Return [X, Y] of the center of cell containing provided text 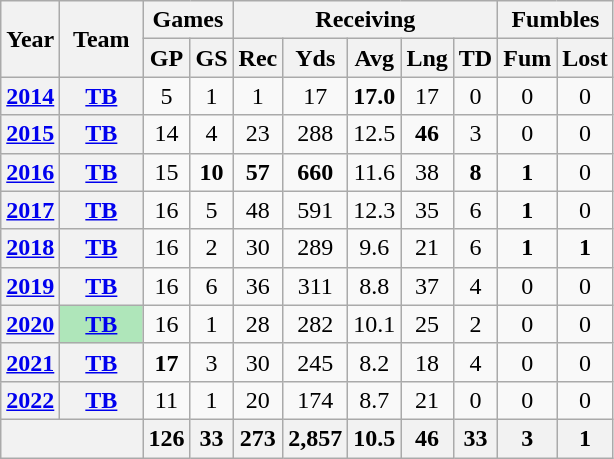
Fum [528, 58]
174 [316, 400]
10 [212, 172]
2018 [30, 248]
126 [166, 438]
20 [258, 400]
25 [427, 324]
28 [258, 324]
10.5 [374, 438]
Avg [374, 58]
Games [188, 20]
18 [427, 362]
591 [316, 210]
GP [166, 58]
245 [316, 362]
15 [166, 172]
35 [427, 210]
9.6 [374, 248]
17.0 [374, 96]
8.2 [374, 362]
273 [258, 438]
36 [258, 286]
311 [316, 286]
660 [316, 172]
Lng [427, 58]
12.5 [374, 134]
8.8 [374, 286]
Fumbles [556, 20]
2017 [30, 210]
GS [212, 58]
2020 [30, 324]
Lost [585, 58]
23 [258, 134]
289 [316, 248]
2019 [30, 286]
Year [30, 39]
TD [475, 58]
Rec [258, 58]
14 [166, 134]
57 [258, 172]
11.6 [374, 172]
Yds [316, 58]
8.7 [374, 400]
Team [102, 39]
2022 [30, 400]
2015 [30, 134]
282 [316, 324]
12.3 [374, 210]
48 [258, 210]
2021 [30, 362]
288 [316, 134]
2016 [30, 172]
2,857 [316, 438]
10.1 [374, 324]
37 [427, 286]
8 [475, 172]
38 [427, 172]
11 [166, 400]
2014 [30, 96]
Receiving [366, 20]
